Extract the (X, Y) coordinate from the center of the cell holding the provided text.  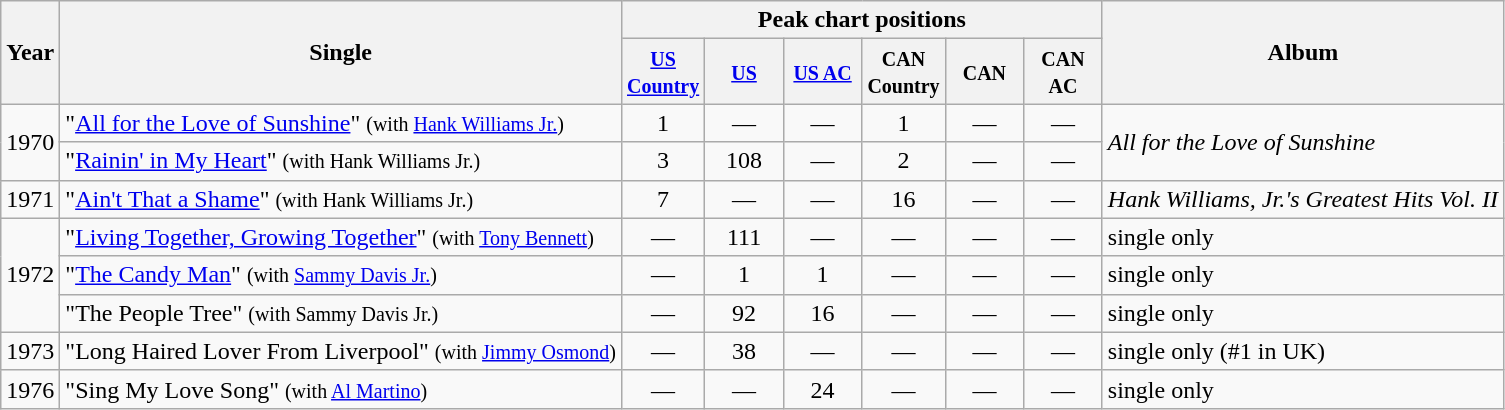
3 (662, 161)
"All for the Love of Sunshine" (with Hank Williams Jr.) (341, 123)
CAN AC (1064, 72)
single only (#1 in UK) (1302, 351)
"The People Tree" (with Sammy Davis Jr.) (341, 313)
108 (744, 161)
US AC (822, 72)
1970 (30, 142)
38 (744, 351)
All for the Love of Sunshine (1302, 142)
"The Candy Man" (with Sammy Davis Jr.) (341, 275)
US Country (662, 72)
"Ain't That a Shame" (with Hank Williams Jr.) (341, 199)
"Long Haired Lover From Liverpool" (with Jimmy Osmond) (341, 351)
Peak chart positions (862, 20)
1972 (30, 275)
CAN (984, 72)
CAN Country (904, 72)
24 (822, 389)
92 (744, 313)
2 (904, 161)
Album (1302, 52)
1973 (30, 351)
"Living Together, Growing Together" (with Tony Bennett) (341, 237)
US (744, 72)
Year (30, 52)
"Sing My Love Song" (with Al Martino) (341, 389)
1971 (30, 199)
Hank Williams, Jr.'s Greatest Hits Vol. II (1302, 199)
111 (744, 237)
"Rainin' in My Heart" (with Hank Williams Jr.) (341, 161)
Single (341, 52)
1976 (30, 389)
7 (662, 199)
